Detect which cell encompasses the target text, then output its [x, y] center coordinate. 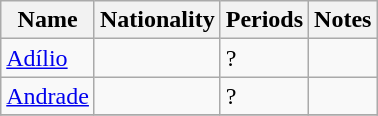
Periods [264, 20]
Andrade [48, 96]
Nationality [157, 20]
Adílio [48, 58]
Name [48, 20]
Notes [343, 20]
